Locate the cell with the specified text and output its (x, y) center coordinate. 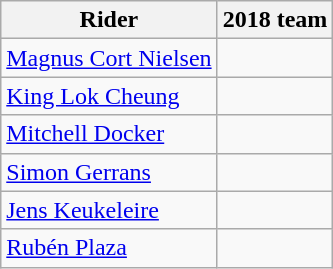
King Lok Cheung (109, 96)
Mitchell Docker (109, 134)
Rider (109, 20)
Jens Keukeleire (109, 210)
Simon Gerrans (109, 172)
Magnus Cort Nielsen (109, 58)
2018 team (275, 20)
Rubén Plaza (109, 248)
